Detect which cell encompasses the target text, then output its [x, y] center coordinate. 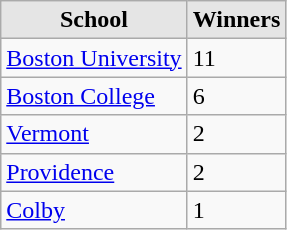
Boston University [94, 58]
Vermont [94, 134]
6 [236, 96]
Winners [236, 20]
Boston College [94, 96]
Colby [94, 210]
School [94, 20]
1 [236, 210]
Providence [94, 172]
11 [236, 58]
